From the cell containing the given text, extract its center point as [X, Y] coordinate. 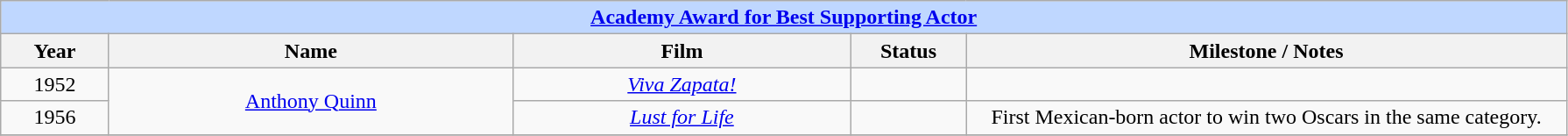
Year [55, 51]
Name [310, 51]
Lust for Life [682, 118]
Academy Award for Best Supporting Actor [784, 18]
First Mexican-born actor to win two Oscars in the same category. [1266, 118]
Viva Zapata! [682, 84]
1952 [55, 84]
1956 [55, 118]
Film [682, 51]
Milestone / Notes [1266, 51]
Anthony Quinn [310, 101]
Status [908, 51]
